Scan for the cell matching the given text and deliver its [x, y] coordinate at center. 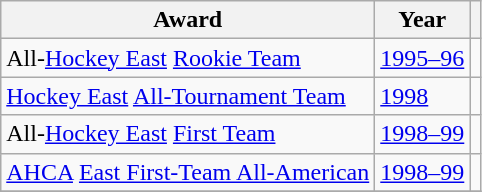
All-Hockey East First Team [188, 134]
1995–96 [422, 58]
Award [188, 20]
1998 [422, 96]
Hockey East All-Tournament Team [188, 96]
Year [422, 20]
AHCA East First-Team All-American [188, 172]
All-Hockey East Rookie Team [188, 58]
